Scan for the cell matching the given text and deliver its [X, Y] coordinate at center. 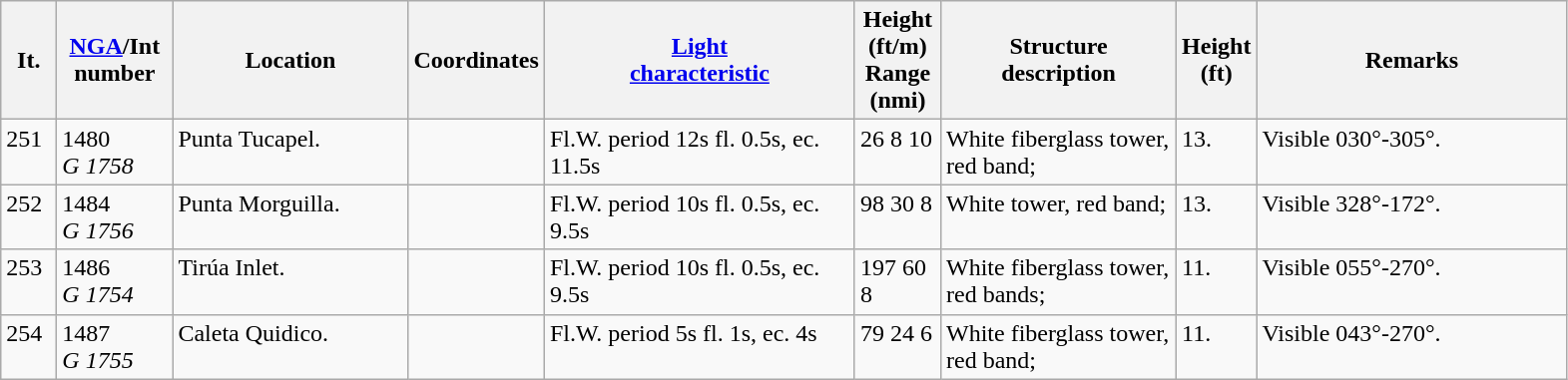
Punta Tucapel. [290, 152]
26 8 10 [897, 152]
Height (ft/m)Range (nmi) [897, 60]
254 [29, 347]
1486G 1754 [115, 281]
98 30 8 [897, 217]
1484G 1756 [115, 217]
Punta Morguilla. [290, 217]
White tower, red band; [1058, 217]
253 [29, 281]
NGA/Intnumber [115, 60]
Visible 328°-172°. [1411, 217]
Visible 043°-270°. [1411, 347]
It. [29, 60]
79 24 6 [897, 347]
Structuredescription [1058, 60]
Tirúa Inlet. [290, 281]
Fl.W. period 12s fl. 0.5s, ec. 11.5s [699, 152]
Visible 030°-305°. [1411, 152]
Remarks [1411, 60]
Location [290, 60]
Visible 055°-270°. [1411, 281]
Fl.W. period 5s fl. 1s, ec. 4s [699, 347]
251 [29, 152]
Height (ft) [1217, 60]
1487G 1755 [115, 347]
Coordinates [476, 60]
Lightcharacteristic [699, 60]
1480G 1758 [115, 152]
197 60 8 [897, 281]
252 [29, 217]
Caleta Quidico. [290, 347]
White fiberglass tower, red bands; [1058, 281]
